Locate the cell with the specified text and output its (X, Y) center coordinate. 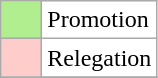
Promotion (100, 20)
Relegation (100, 58)
